For the text-containing cell, return its midpoint in (X, Y) coordinate format. 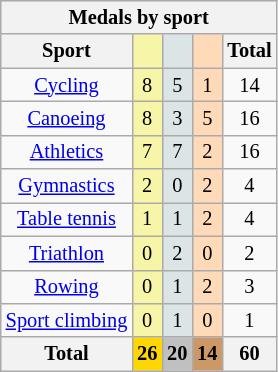
Cycling (66, 85)
Athletics (66, 152)
26 (147, 354)
60 (249, 354)
Canoeing (66, 118)
Medals by sport (139, 17)
Sport climbing (66, 320)
Gymnastics (66, 186)
Triathlon (66, 253)
20 (177, 354)
Table tennis (66, 219)
Rowing (66, 287)
Sport (66, 51)
